Pinpoint the cell where the given text exists, returning its (X, Y) midpoint coordinate. 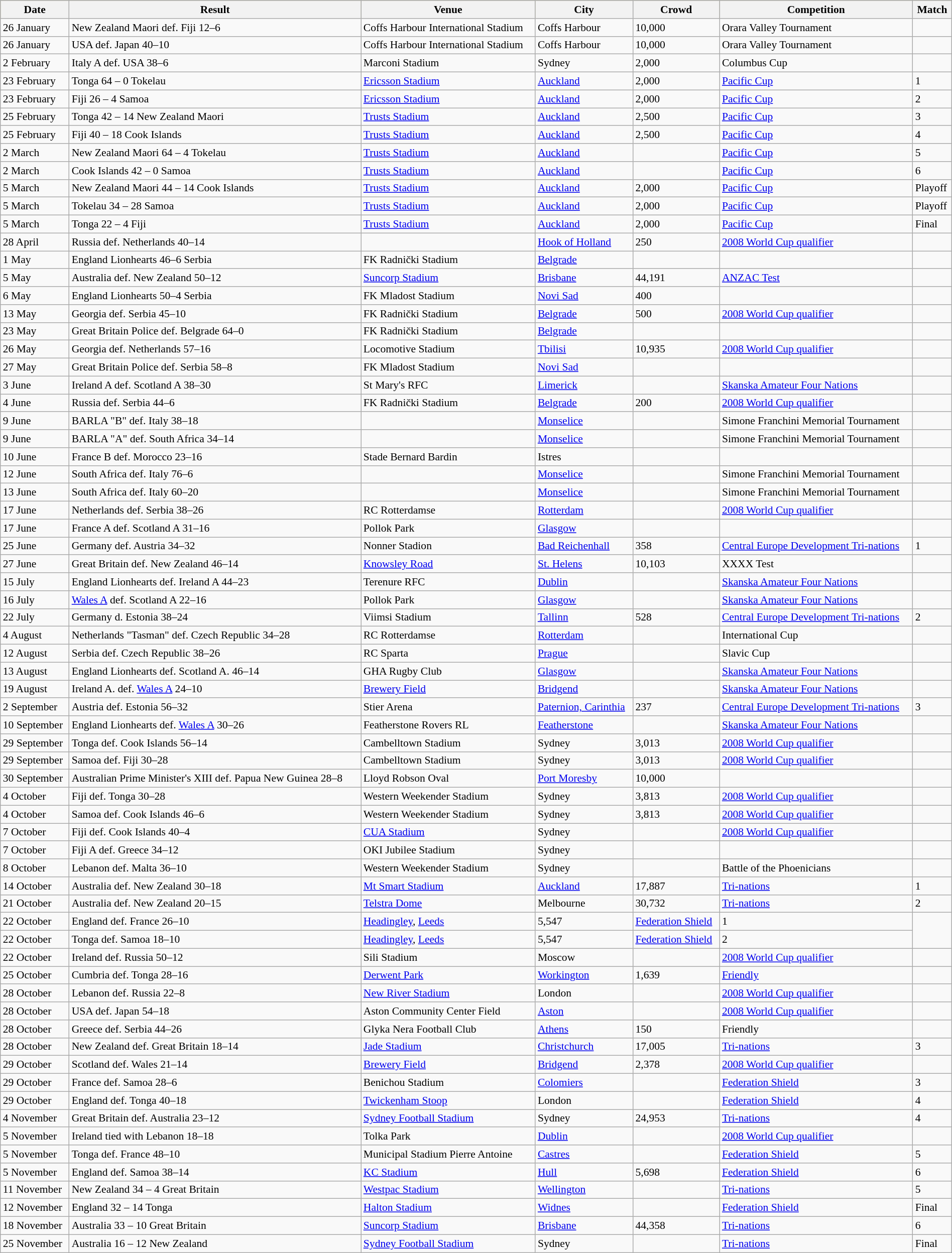
Aston Community Center Field (448, 1011)
2 February (35, 63)
30,732 (676, 904)
Glyka Nera Football Club (448, 1029)
Twickenham Stoop (448, 1100)
24,953 (676, 1118)
11 November (35, 1190)
12 June (35, 474)
Ireland A def. Scotland A 38–30 (215, 385)
Australia def. New Zealand 50–12 (215, 278)
Tonga 64 – 0 Tokelau (215, 81)
South Africa def. Italy 60–20 (215, 492)
Ireland A. def. Wales A 24–10 (215, 689)
England Lionhearts def. Wales A 30–26 (215, 725)
28 April (35, 242)
Fiji def. Cook Islands 40–4 (215, 832)
10 September (35, 725)
26 May (35, 349)
16 July (35, 600)
Wales A def. Scotland A 22–16 (215, 600)
Slavic Cup (816, 654)
Lebanon def. Russia 22–8 (215, 993)
Result (215, 10)
Tonga 22 – 4 Fiji (215, 224)
ANZAC Test (816, 278)
Featherstone (584, 725)
Russia def. Netherlands 40–14 (215, 242)
Austria def. Estonia 56–32 (215, 707)
17,005 (676, 1047)
XXXX Test (816, 564)
8 October (35, 868)
5 May (35, 278)
Netherlands "Tasman" def. Czech Republic 34–28 (215, 636)
New Zealand Maori 44 – 14 Cook Islands (215, 188)
25 November (35, 1243)
358 (676, 546)
Australia 33 – 10 Great Britain (215, 1226)
Featherstone Rovers RL (448, 725)
Limerick (584, 385)
Cumbria def. Tonga 28–16 (215, 975)
Fiji A def. Greece 34–12 (215, 850)
Tonga def. Cook Islands 56–14 (215, 743)
Netherlands def. Serbia 38–26 (215, 511)
Italy A def. USA 38–6 (215, 63)
Hull (584, 1172)
Fiji def. Tonga 30–28 (215, 797)
19 August (35, 689)
Great Britain def. New Zealand 46–14 (215, 564)
Athens (584, 1029)
Mt Smart Stadium (448, 886)
England Lionhearts 46–6 Serbia (215, 260)
Colomiers (584, 1083)
OKI Jubilee Stadium (448, 850)
Benichou Stadium (448, 1083)
France B def. Morocco 23–16 (215, 457)
3 June (35, 385)
England 32 – 14 Tonga (215, 1208)
Georgia def. Netherlands 57–16 (215, 349)
Tonga def. France 48–10 (215, 1154)
Match (932, 10)
St Mary's RFC (448, 385)
Cook Islands 42 – 0 Samoa (215, 171)
Australian Prime Minister's XIII def. Papua New Guinea 28–8 (215, 779)
RC Sparta (448, 654)
13 May (35, 314)
Scotland def. Wales 21–14 (215, 1065)
Viimsi Stadium (448, 617)
17,887 (676, 886)
Competition (816, 10)
1 May (35, 260)
Christchurch (584, 1047)
Marconi Stadium (448, 63)
237 (676, 707)
Terenure RFC (448, 582)
Prague (584, 654)
Tokelau 34 – 28 Samoa (215, 206)
Russia def. Serbia 44–6 (215, 403)
Samoa def. Cook Islands 46–6 (215, 814)
Germany d. Estonia 38–24 (215, 617)
New Zealand Maori def. Fiji 12–6 (215, 28)
KC Stadium (448, 1172)
Crowd (676, 10)
21 October (35, 904)
14 October (35, 886)
10 June (35, 457)
Nonner Stadion (448, 546)
England def. Tonga 40–18 (215, 1100)
6 May (35, 296)
BARLA "A" def. South Africa 34–14 (215, 439)
Stade Bernard Bardin (448, 457)
4 June (35, 403)
Port Moresby (584, 779)
25 October (35, 975)
Venue (448, 10)
Fiji 26 – 4 Samoa (215, 99)
Tbilisi (584, 349)
200 (676, 403)
Australia def. New Zealand 20–15 (215, 904)
France A def. Scotland A 31–16 (215, 528)
2,378 (676, 1065)
St. Helens (584, 564)
10,935 (676, 349)
Sili Stadium (448, 957)
44,191 (676, 278)
Telstra Dome (448, 904)
England Lionhearts def. Ireland A 44–23 (215, 582)
Istres (584, 457)
France def. Samoa 28–6 (215, 1083)
Melbourne (584, 904)
Aston (584, 1011)
Locomotive Stadium (448, 349)
4 November (35, 1118)
528 (676, 617)
30 September (35, 779)
New Zealand 34 – 4 Great Britain (215, 1190)
44,358 (676, 1226)
England Lionhearts def. Scotland A. 46–14 (215, 671)
Paternion, Carinthia (584, 707)
13 August (35, 671)
Great Britain Police def. Belgrade 64–0 (215, 331)
25 June (35, 546)
Stier Arena (448, 707)
Tolka Park (448, 1137)
Samoa def. Fiji 30–28 (215, 761)
CUA Stadium (448, 832)
City (584, 10)
12 August (35, 654)
Australia 16 – 12 New Zealand (215, 1243)
USA def. Japan 40–10 (215, 45)
Knowsley Road (448, 564)
23 May (35, 331)
Municipal Stadium Pierre Antoine (448, 1154)
150 (676, 1029)
Fiji 40 – 18 Cook Islands (215, 135)
England def. France 26–10 (215, 922)
15 July (35, 582)
USA def. Japan 54–18 (215, 1011)
2 September (35, 707)
Tonga 42 – 14 New Zealand Maori (215, 117)
13 June (35, 492)
South Africa def. Italy 76–6 (215, 474)
Columbus Cup (816, 63)
Tonga def. Samoa 18–10 (215, 940)
Moscow (584, 957)
18 November (35, 1226)
Greece def. Serbia 44–26 (215, 1029)
250 (676, 242)
500 (676, 314)
Derwent Park (448, 975)
Bad Reichenhall (584, 546)
Great Britain Police def. Serbia 58–8 (215, 367)
Wellington (584, 1190)
10,103 (676, 564)
England Lionhearts 50–4 Serbia (215, 296)
Workington (584, 975)
England def. Samoa 38–14 (215, 1172)
New Zealand def. Great Britain 18–14 (215, 1047)
Westpac Stadium (448, 1190)
Castres (584, 1154)
4 August (35, 636)
New River Stadium (448, 993)
Tallinn (584, 617)
Halton Stadium (448, 1208)
22 July (35, 617)
Jade Stadium (448, 1047)
Germany def. Austria 34–32 (215, 546)
Widnes (584, 1208)
1,639 (676, 975)
Ireland def. Russia 50–12 (215, 957)
Ireland tied with Lebanon 18–18 (215, 1137)
Date (35, 10)
Hook of Holland (584, 242)
5,698 (676, 1172)
12 November (35, 1208)
GHA Rugby Club (448, 671)
Lloyd Robson Oval (448, 779)
New Zealand Maori 64 – 4 Tokelau (215, 153)
Battle of the Phoenicians (816, 868)
27 June (35, 564)
Great Britain def. Australia 23–12 (215, 1118)
Serbia def. Czech Republic 38–26 (215, 654)
Georgia def. Serbia 45–10 (215, 314)
International Cup (816, 636)
27 May (35, 367)
Australia def. New Zealand 30–18 (215, 886)
Lebanon def. Malta 36–10 (215, 868)
BARLA "B" def. Italy 38–18 (215, 421)
400 (676, 296)
